Return [X, Y] of the center of cell containing provided text 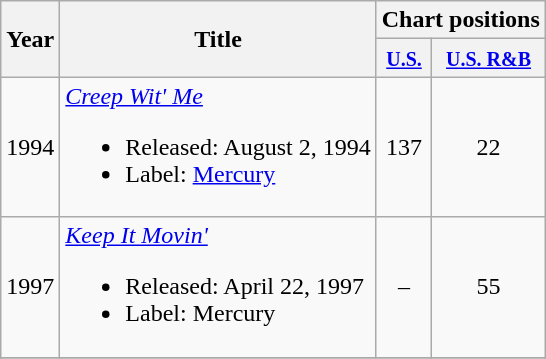
55 [489, 287]
– [404, 287]
U.S. [404, 58]
137 [404, 147]
Keep It Movin'Released: April 22, 1997Label: Mercury [218, 287]
Chart positions [460, 20]
Title [218, 39]
Creep Wit' MeReleased: August 2, 1994Label: Mercury [218, 147]
1997 [30, 287]
U.S. R&B [489, 58]
22 [489, 147]
Year [30, 39]
1994 [30, 147]
